Capture the cell that displays the provided text and extract its (X, Y) central coordinate. 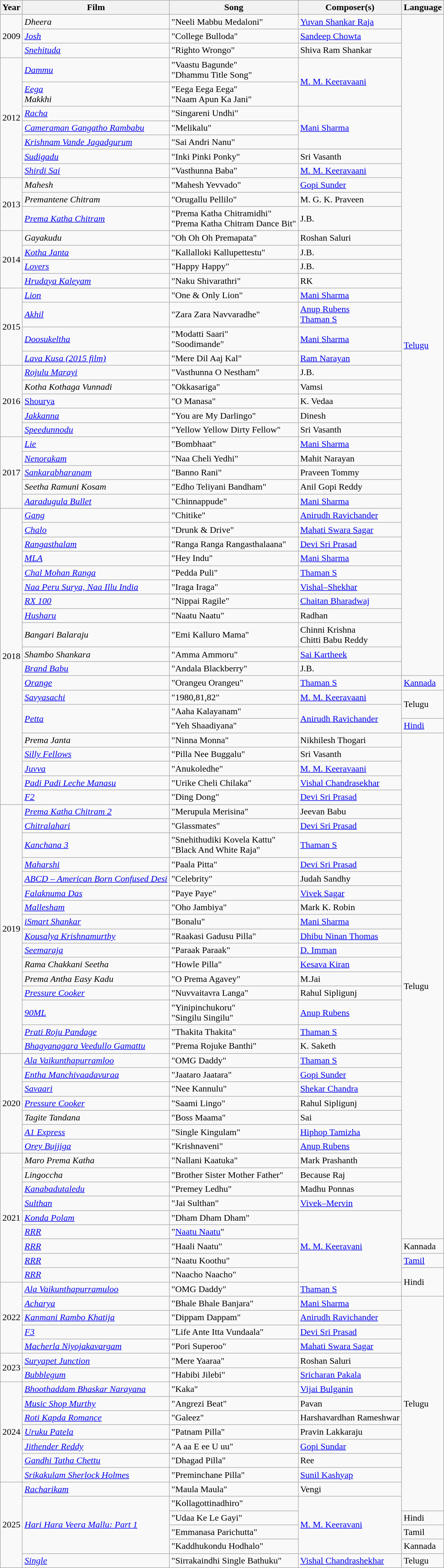
"Banno Rani" (234, 473)
"Celebrity" (234, 879)
"Prema Katha Chitramidhi""Prema Katha Chitram Dance Bit" (234, 219)
Doosukeltha (96, 339)
Kanchana 3 (96, 845)
Sulthan (96, 1203)
"Emmanasa Parichutta" (234, 1532)
"Mere Yaaraa" (234, 1360)
"O Manasa" (234, 401)
2019 (11, 929)
Lion (96, 295)
Composer(s) (350, 8)
F2 (96, 797)
Dhibu Ninan Thomas (350, 936)
Petta (96, 719)
"Maula Maula" (234, 1489)
Pravin Lakkaraju (350, 1432)
2016 (11, 401)
Juvva (96, 769)
Snehituda (96, 50)
"Dhagad Pilla" (234, 1461)
"Neeli Mabbu Medaloni" (234, 22)
"Paye Paye" (234, 893)
"Galeez" (234, 1418)
"Kollagottinadhiro" (234, 1503)
"Nee Kannulu" (234, 1089)
"Aaha Kalayanam" (234, 712)
Shambo Shankara (96, 654)
Song (234, 8)
"Sai Andri Nanu" (234, 142)
"Single Kingulam" (234, 1132)
90ML (96, 1012)
"Kaddhukondu Hodhalo" (234, 1546)
"Oh Oh Oh Premapata" (234, 238)
Sunil Kashyap (350, 1475)
Vishal–Shekhar (350, 587)
2018 (11, 656)
Bubblegum (96, 1375)
Vijai Bulganin (350, 1389)
Mark K. Robin (350, 907)
"Jai Sulthan" (234, 1203)
"Premey Ledhu" (234, 1189)
Ree (350, 1461)
2012 (11, 118)
"Singareni Undhi" (234, 113)
Speedunnodu (96, 430)
Vivek Sagar (350, 893)
2017 (11, 472)
"Mere Dil Aaj Kal" (234, 358)
A1 Express (96, 1132)
Sricharan Pakala (350, 1375)
"Bhale Bhale Banjara" (234, 1303)
Ram Narayan (350, 358)
Naa Peru Surya, Naa Illu India (96, 587)
Language (423, 8)
"A aa E ee U uu" (234, 1446)
Acharya (96, 1303)
"Anukoledhe" (234, 769)
"Krishnaveni" (234, 1146)
"Paraak Paraak" (234, 950)
"Eega Eega Eega""Naam Apun Ka Jani" (234, 94)
"Naa Cheli Yedhi" (234, 458)
Kanabadutaledu (96, 1189)
Sankarabharanam (96, 473)
Vishal Chandrashekhar (350, 1560)
"Dham Dham Dham" (234, 1218)
Husharu (96, 615)
Vishal Chandrasekhar (350, 783)
Falaknuma Das (96, 893)
Josh (96, 36)
Tagite Tandana (96, 1117)
Gopi Sundar (350, 1446)
Gang (96, 516)
Kesava Kiran (350, 965)
Lingoccha (96, 1175)
RK (350, 281)
"Haali Naatu" (234, 1246)
Harshavardhan Rameshwar (350, 1418)
"Kaka" (234, 1389)
"Zara Zara Navvaradhe" (234, 315)
"Vasthunna Baba" (234, 170)
Dheera (96, 22)
"Glassmates" (234, 826)
"Ninna Monna" (234, 740)
Premantene Chitram (96, 199)
Nikhilesh Thogari (350, 740)
"Prema Rojuke Banthi" (234, 1046)
Shekar Chandra (350, 1089)
Rangasthalam (96, 544)
K. Saketh (350, 1046)
Dammu (96, 70)
"One & Only Lion" (234, 295)
"Naacho Naacho" (234, 1275)
"Emi Kalluro Mama" (234, 635)
"Orugallu Pellilo" (234, 199)
Hrudaya Kaleyam (96, 281)
Anil Gopi Reddy (350, 487)
Shourya (96, 401)
Racharikam (96, 1489)
Mark Prashanth (350, 1160)
"Chitike" (234, 516)
Aaradugula Bullet (96, 501)
Chal Mohan Ranga (96, 573)
"Preminchane Pilla" (234, 1475)
"Orangeu Orangeu" (234, 683)
"Brother Sister Mother Father" (234, 1175)
Shirdi Sai (96, 170)
Kotha Kothaga Vunnadi (96, 387)
2024 (11, 1432)
MLA (96, 558)
Jeevan Babu (350, 811)
Silly Fellows (96, 754)
Praveen Tommy (350, 473)
Film (96, 8)
"Edho Teliyani Bandham" (234, 487)
Sudigadu (96, 156)
"Modatti Saari""Soodimande" (234, 339)
K. Vedaa (350, 401)
"Yellow Yellow Dirty Fellow" (234, 430)
Year (11, 8)
Maharshi (96, 864)
Ala Vaikunthapurramuloo (96, 1289)
"Habibi Jilebi" (234, 1375)
"College Bulloda" (234, 36)
Because Raj (350, 1175)
Konda Polam (96, 1218)
"Iraga Iraga" (234, 587)
"Chinnappude" (234, 501)
Prema Katha Chitram 2 (96, 811)
Chaitan Bharadwaj (350, 601)
"Drunk & Drive" (234, 530)
"Udaa Ke Le Gayi" (234, 1518)
Suryapet Junction (96, 1360)
Racha (96, 113)
Kotha Janta (96, 252)
Ala Vaikunthapurramloo (96, 1060)
"Howle Pilla" (234, 965)
Orange (96, 683)
Savyasachi (96, 697)
Rama Chakkani Seetha (96, 965)
"Andala Blackberry" (234, 668)
Mahesh (96, 185)
Bhoothaddam Bhaskar Narayana (96, 1389)
Roti Kapda Romance (96, 1418)
Macherla Niyojakavargam (96, 1346)
RX 100 (96, 601)
"Yinipinchukoru""Singilu Singilu" (234, 1012)
Chinni KrishnaChitti Babu Reddy (350, 635)
Hiphop Tamizha (350, 1132)
Pavan (350, 1403)
"Pilla Nee Buggalu" (234, 754)
"Melikalu" (234, 128)
2025 (11, 1525)
Chitralahari (96, 826)
2023 (11, 1367)
"Paala Pitta" (234, 864)
"Bonalu" (234, 921)
F3 (96, 1332)
Madhu Ponnas (350, 1189)
"Raakasi Gadusu Pilla" (234, 936)
Savaari (96, 1089)
"Vaastu Bagunde""Dhammu Title Song" (234, 70)
2009 (11, 36)
Shiva Ram Shankar (350, 50)
Brand Babu (96, 668)
"Kallalloki Kallupettestu" (234, 252)
"Bombhaat" (234, 444)
Prema Katha Chitram (96, 219)
"Merupula Merisina" (234, 811)
"Thakita Thakita" (234, 1032)
"O Prema Agavey" (234, 979)
"Urike Cheli Chilaka" (234, 783)
"Dippam Dappam" (234, 1318)
Lava Kusa (2015 film) (96, 358)
Akhil (96, 315)
Gayakudu (96, 238)
"Happy Happy" (234, 267)
Nenorakam (96, 458)
M. G. K. Praveen (350, 199)
Bangari Balaraju (96, 635)
"Pori Superoo" (234, 1346)
2013 (11, 204)
Prati Roju Pandage (96, 1032)
2022 (11, 1318)
Mallesham (96, 907)
"Nippai Ragile" (234, 601)
Prema Janta (96, 740)
"Okkasariga" (234, 387)
"Patnam Pilla" (234, 1432)
Jithender Reddy (96, 1446)
Radhan (350, 615)
Dinesh (350, 415)
"Angrezi Beat" (234, 1403)
Kousalya Krishnamurthy (96, 936)
Padi Padi Leche Manasu (96, 783)
2021 (11, 1217)
"Naku Shivarathri" (234, 281)
2020 (11, 1103)
Entha Manchivaadavuraa (96, 1075)
Mahit Narayan (350, 458)
M.Jai (350, 979)
Seemaraja (96, 950)
Vamsi (350, 387)
Yuvan Shankar Raja (350, 22)
Single (96, 1560)
Vivek–Mervin (350, 1203)
D. Imman (350, 950)
"Nallani Kaatuka" (234, 1160)
2015 (11, 327)
"Snehithudiki Kovela Kattu""Black And White Raja" (234, 845)
Chalo (96, 530)
Anup RubensThaman S (350, 315)
"Saami Lingo" (234, 1103)
2014 (11, 259)
Prema Antha Easy Kadu (96, 979)
"You are My Darlingo" (234, 415)
Lovers (96, 267)
"Boss Maama" (234, 1117)
Sai Kartheek (350, 654)
Srikakulam Sherlock Holmes (96, 1475)
"Vasthunna O Nestham" (234, 372)
Kanmani Rambo Khatija (96, 1318)
Hari Hara Veera Mallu: Part 1 (96, 1525)
"Inki Pinki Ponky" (234, 156)
Jakkanna (96, 415)
"Mahesh Yevvado" (234, 185)
"Life Ante Itta Vundaala" (234, 1332)
Bhagyanagara Veedullo Gamattu (96, 1046)
Vengi (350, 1489)
"Oho Jambiya" (234, 907)
Sandeep Chowta (350, 36)
Seetha Ramuni Kosam (96, 487)
"Ding Dong" (234, 797)
Judah Sandhy (350, 879)
"Pedda Puli" (234, 573)
"Ranga Ranga Rangasthalaana" (234, 544)
Lie (96, 444)
Orey Bujjiga (96, 1146)
"Amma Ammoru" (234, 654)
"Nuvvaitavra Langa" (234, 993)
Music Shop Murthy (96, 1403)
EegaMakkhi (96, 94)
Sai (350, 1117)
"Righto Wrongo" (234, 50)
ABCD – American Born Confused Desi (96, 879)
"Sirrakaindhi Single Bathuku" (234, 1560)
Uruku Patela (96, 1432)
Maro Prema Katha (96, 1160)
"Jaataro Jaatara" (234, 1075)
"1980,81,82" (234, 697)
"Hey Indu" (234, 558)
Cameraman Gangatho Rambabu (96, 128)
Krishnam Vande Jagadgurum (96, 142)
Gandhi Tatha Chettu (96, 1461)
Rojulu Marayi (96, 372)
"Naatu Koothu" (234, 1260)
iSmart Shankar (96, 921)
"Yeh Shaadiyana" (234, 726)
